Search for the cell housing the specified text and yield its [X, Y] center coordinate. 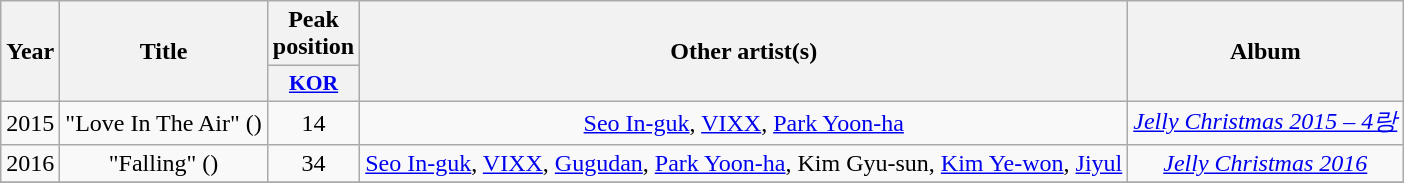
Peakposition [313, 34]
2016 [30, 163]
Jelly Christmas 2015 – 4랑 [1266, 122]
2015 [30, 122]
Jelly Christmas 2016 [1266, 163]
Other artist(s) [744, 52]
"Falling" () [164, 163]
Title [164, 52]
Seo In-guk, VIXX, Park Yoon-ha [744, 122]
Year [30, 52]
Album [1266, 52]
"Love In The Air" () [164, 122]
KOR [313, 84]
Seo In-guk, VIXX, Gugudan, Park Yoon-ha, Kim Gyu-sun, Kim Ye-won, Jiyul [744, 163]
34 [313, 163]
14 [313, 122]
